Output the [x, y] coordinate of the center of the cell containing the given text.  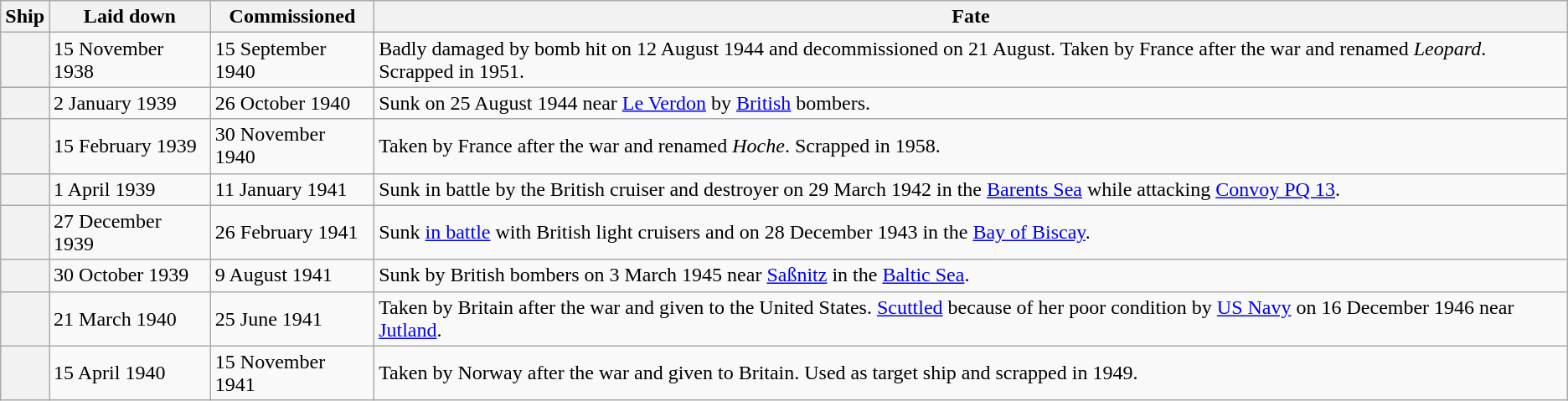
26 October 1940 [291, 103]
Sunk on 25 August 1944 near Le Verdon by British bombers. [972, 103]
25 June 1941 [291, 318]
Sunk by British bombers on 3 March 1945 near Saßnitz in the Baltic Sea. [972, 275]
Taken by Norway after the war and given to Britain. Used as target ship and scrapped in 1949. [972, 373]
Badly damaged by bomb hit on 12 August 1944 and decommissioned on 21 August. Taken by France after the war and renamed Leopard. Scrapped in 1951. [972, 60]
Laid down [131, 17]
1 April 1939 [131, 189]
26 February 1941 [291, 233]
27 December 1939 [131, 233]
15 November 1941 [291, 373]
Taken by France after the war and renamed Hoche. Scrapped in 1958. [972, 146]
Taken by Britain after the war and given to the United States. Scuttled because of her poor condition by US Navy on 16 December 1946 near Jutland. [972, 318]
15 February 1939 [131, 146]
11 January 1941 [291, 189]
Fate [972, 17]
Ship [25, 17]
15 April 1940 [131, 373]
15 September 1940 [291, 60]
30 November 1940 [291, 146]
Sunk in battle by the British cruiser and destroyer on 29 March 1942 in the Barents Sea while attacking Convoy PQ 13. [972, 189]
15 November 1938 [131, 60]
30 October 1939 [131, 275]
9 August 1941 [291, 275]
21 March 1940 [131, 318]
2 January 1939 [131, 103]
Sunk in battle with British light cruisers and on 28 December 1943 in the Bay of Biscay. [972, 233]
Commissioned [291, 17]
